Capture the cell that displays the provided text and extract its [x, y] central coordinate. 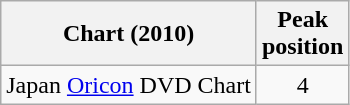
4 [302, 85]
Peakposition [302, 34]
Japan Oricon DVD Chart [129, 85]
Chart (2010) [129, 34]
